Locate the cell with the specified text and output its (X, Y) center coordinate. 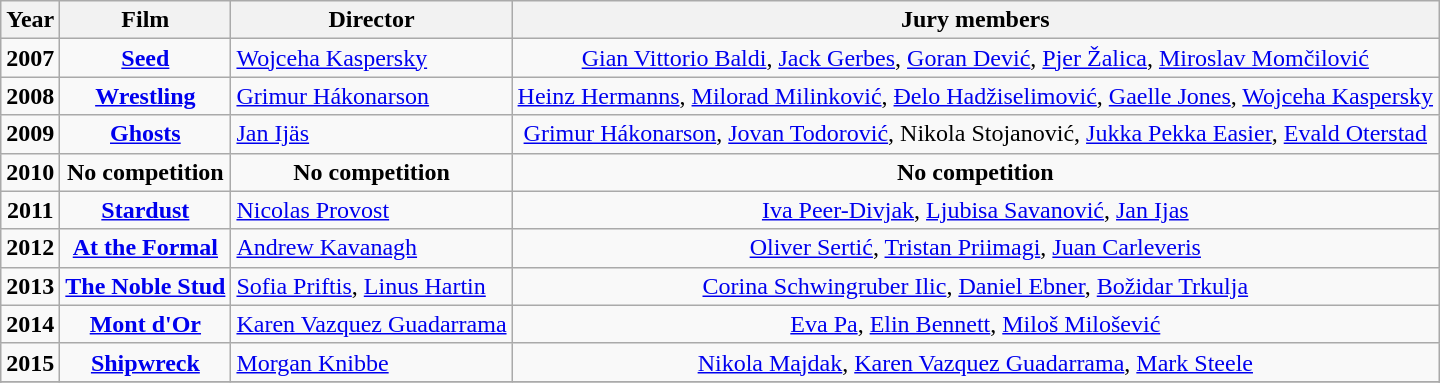
Year (30, 20)
Grimur Hákonarson (372, 96)
2011 (30, 210)
Shipwreck (146, 362)
Wrestling (146, 96)
Director (372, 20)
Stardust (146, 210)
Nicolas Provost (372, 210)
Ghosts (146, 134)
Corina Schwingruber Ilic, Daniel Ebner, Božidar Trkulja (975, 286)
2010 (30, 172)
At the Formal (146, 248)
The Noble Stud (146, 286)
Andrew Kavanagh (372, 248)
Grimur Hákonarson, Jovan Todorović, Nikola Stojanović, Jukka Pekka Easier, Evald Oterstad (975, 134)
Film (146, 20)
2008 (30, 96)
Morgan Knibbe (372, 362)
Gian Vittorio Baldi, Jack Gerbes, Goran Dević, Pjer Žalica, Miroslav Momčilović (975, 58)
2009 (30, 134)
Jan Ijäs (372, 134)
Oliver Sertić, Tristan Priimagi, Juan Carleveris (975, 248)
Sofia Priftis, Linus Hartin (372, 286)
Seed (146, 58)
Iva Peer-Divjak, Ljubisa Savanović, Jan Ijas (975, 210)
Nikola Majdak, Karen Vazquez Guadarrama, Mark Steele (975, 362)
2014 (30, 324)
Wojceha Kaspersky (372, 58)
Karen Vazquez Guadarrama (372, 324)
Heinz Hermanns, Milorad Milinković, Đelo Hadžiselimović, Gaelle Jones, Wojceha Kaspersky (975, 96)
2012 (30, 248)
Jury members (975, 20)
Eva Pa, Elin Bennett, Miloš Milošević (975, 324)
Mont d'Or (146, 324)
2013 (30, 286)
2015 (30, 362)
2007 (30, 58)
